Output the [x, y] coordinate of the center of the cell containing the given text.  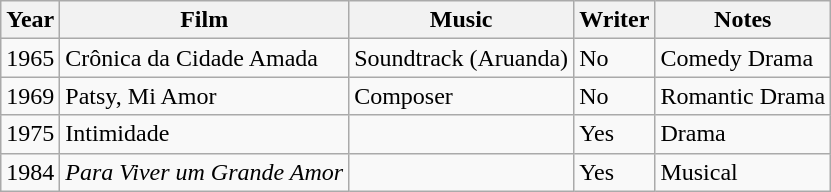
Musical [743, 172]
Intimidade [204, 134]
1975 [30, 134]
Composer [462, 96]
1984 [30, 172]
Music [462, 20]
Comedy Drama [743, 58]
Writer [614, 20]
Romantic Drama [743, 96]
Year [30, 20]
Drama [743, 134]
Crônica da Cidade Amada [204, 58]
Notes [743, 20]
1965 [30, 58]
Film [204, 20]
Soundtrack (Aruanda) [462, 58]
1969 [30, 96]
Patsy, Mi Amor [204, 96]
Para Viver um Grande Amor [204, 172]
